Pinpoint the cell where the given text exists, returning its [x, y] midpoint coordinate. 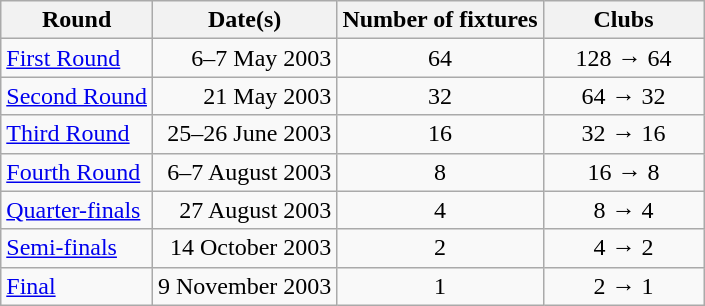
21 May 2003 [244, 96]
2 → 1 [624, 286]
Final [77, 286]
6–7 August 2003 [244, 172]
Second Round [77, 96]
Quarter-finals [77, 210]
Round [77, 20]
16 → 8 [624, 172]
Clubs [624, 20]
Third Round [77, 134]
64 → 32 [624, 96]
6–7 May 2003 [244, 58]
25–26 June 2003 [244, 134]
1 [440, 286]
Semi-finals [77, 248]
Number of fixtures [440, 20]
2 [440, 248]
128 → 64 [624, 58]
64 [440, 58]
Date(s) [244, 20]
8 [440, 172]
32 → 16 [624, 134]
4 [440, 210]
16 [440, 134]
14 October 2003 [244, 248]
27 August 2003 [244, 210]
4 → 2 [624, 248]
9 November 2003 [244, 286]
32 [440, 96]
Fourth Round [77, 172]
First Round [77, 58]
8 → 4 [624, 210]
